Return (x, y) of the center of cell containing provided text 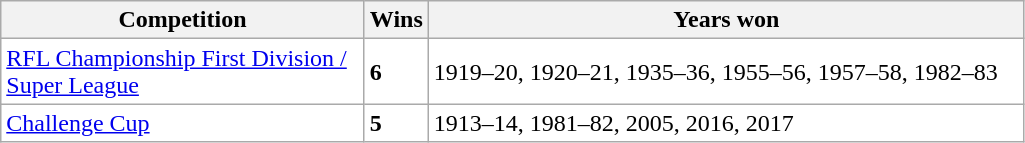
Competition (183, 20)
6 (396, 72)
1913–14, 1981–82, 2005, 2016, 2017 (726, 123)
RFL Championship First Division / Super League (183, 72)
Years won (726, 20)
1919–20, 1920–21, 1935–36, 1955–56, 1957–58, 1982–83 (726, 72)
Wins (396, 20)
Challenge Cup (183, 123)
5 (396, 123)
